Locate the cell with the specified text and output its (X, Y) center coordinate. 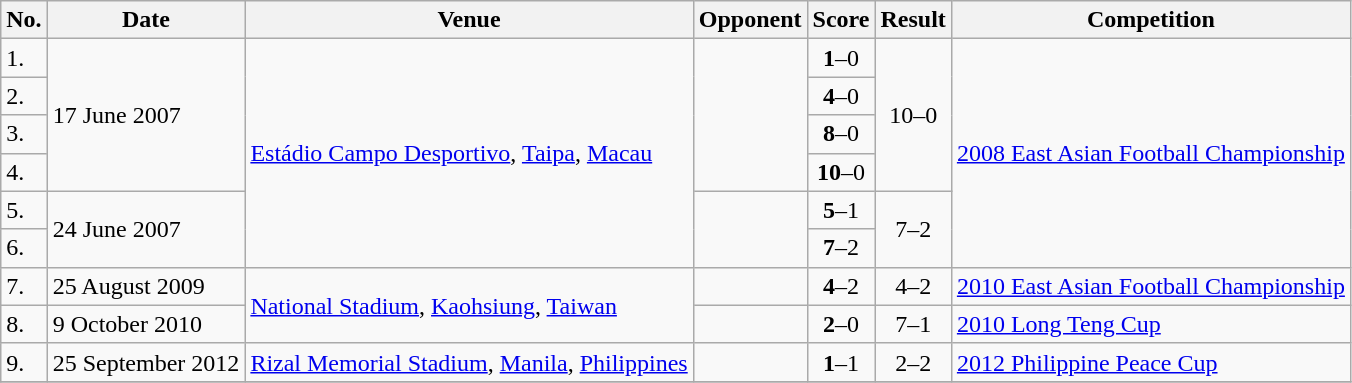
2–0 (841, 324)
9. (24, 362)
1–1 (841, 362)
Venue (469, 20)
2008 East Asian Football Championship (1150, 153)
2. (24, 96)
6. (24, 248)
8. (24, 324)
8–0 (841, 134)
24 June 2007 (146, 229)
2–2 (913, 362)
7–1 (913, 324)
3. (24, 134)
25 September 2012 (146, 362)
Result (913, 20)
2010 Long Teng Cup (1150, 324)
7. (24, 286)
9 October 2010 (146, 324)
25 August 2009 (146, 286)
17 June 2007 (146, 115)
4. (24, 172)
No. (24, 20)
2010 East Asian Football Championship (1150, 286)
Opponent (750, 20)
National Stadium, Kaohsiung, Taiwan (469, 305)
Rizal Memorial Stadium, Manila, Philippines (469, 362)
5–1 (841, 210)
2012 Philippine Peace Cup (1150, 362)
1. (24, 58)
Score (841, 20)
5. (24, 210)
1–0 (841, 58)
Date (146, 20)
4–0 (841, 96)
Competition (1150, 20)
Estádio Campo Desportivo, Taipa, Macau (469, 153)
